Detect which cell encompasses the target text, then output its (x, y) center coordinate. 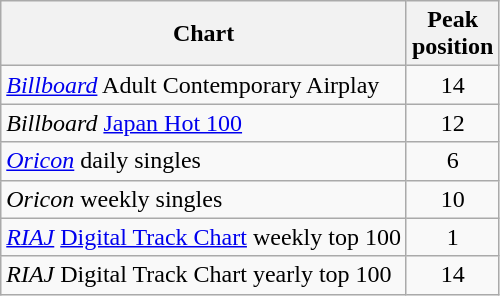
12 (452, 123)
1 (452, 237)
6 (452, 161)
Chart (204, 34)
RIAJ Digital Track Chart weekly top 100 (204, 237)
Oricon daily singles (204, 161)
Peakposition (452, 34)
Billboard Japan Hot 100 (204, 123)
Oricon weekly singles (204, 199)
RIAJ Digital Track Chart yearly top 100 (204, 275)
10 (452, 199)
Billboard Adult Contemporary Airplay (204, 85)
